Locate the cell with the specified text and output its (X, Y) center coordinate. 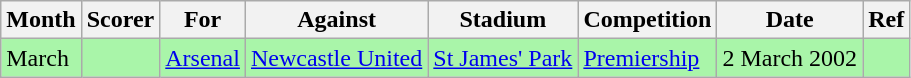
For (203, 20)
Stadium (503, 20)
Ref (886, 20)
Month (41, 20)
March (41, 58)
Date (790, 20)
Newcastle United (336, 58)
Against (336, 20)
Scorer (120, 20)
Competition (648, 20)
2 March 2002 (790, 58)
Arsenal (203, 58)
St James' Park (503, 58)
Premiership (648, 58)
